Output the (X, Y) coordinate of the center of the cell containing the given text.  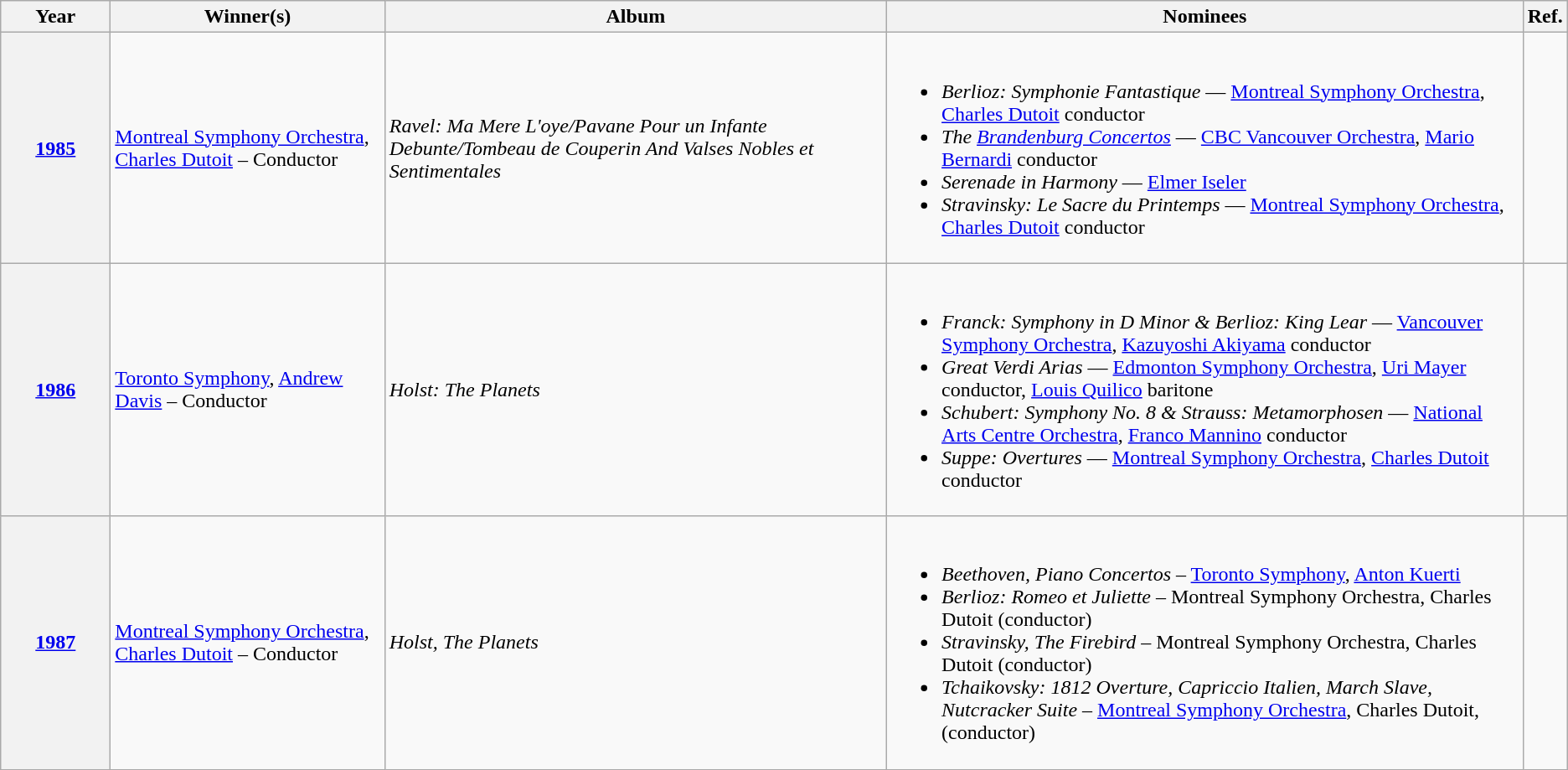
Ref. (1545, 17)
Album (635, 17)
Toronto Symphony, Andrew Davis – Conductor (248, 390)
1986 (55, 390)
Winner(s) (248, 17)
Ravel: Ma Mere L'oye/Pavane Pour un Infante Debunte/Tombeau de Couperin And Valses Nobles et Sentimentales (635, 147)
1985 (55, 147)
Holst, The Planets (635, 643)
Nominees (1205, 17)
Holst: The Planets (635, 390)
Year (55, 17)
1987 (55, 643)
